Identify which cell holds the provided text, then report its (X, Y) central coordinate. 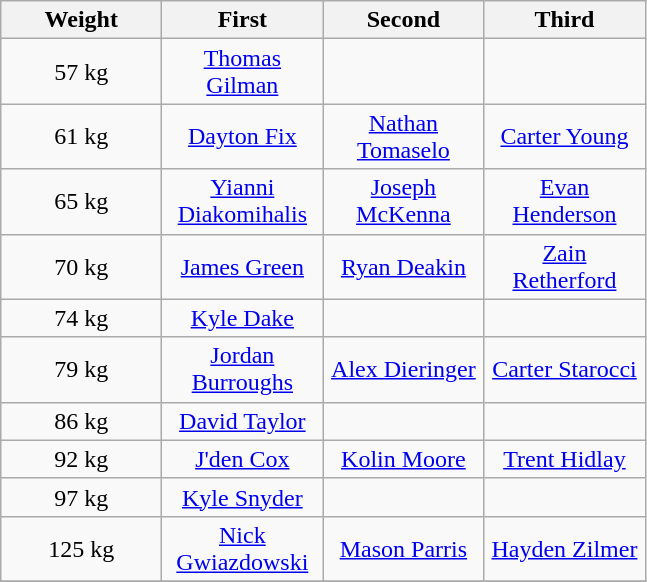
Kyle Dake (242, 318)
Carter Young (564, 136)
Weight (82, 20)
57 kg (82, 72)
86 kg (82, 421)
Thomas Gilman (242, 72)
92 kg (82, 459)
J'den Cox (242, 459)
Alex Dieringer (404, 370)
James Green (242, 266)
Trent Hidlay (564, 459)
97 kg (82, 497)
Second (404, 20)
Carter Starocci (564, 370)
65 kg (82, 202)
Nathan Tomaselo (404, 136)
Kyle Snyder (242, 497)
First (242, 20)
Yianni Diakomihalis (242, 202)
Zain Retherford (564, 266)
79 kg (82, 370)
Kolin Moore (404, 459)
Evan Henderson (564, 202)
Mason Parris (404, 548)
Ryan Deakin (404, 266)
Dayton Fix (242, 136)
74 kg (82, 318)
Jordan Burroughs (242, 370)
Third (564, 20)
Hayden Zilmer (564, 548)
Joseph McKenna (404, 202)
70 kg (82, 266)
61 kg (82, 136)
David Taylor (242, 421)
Nick Gwiazdowski (242, 548)
125 kg (82, 548)
